Provide the (X, Y) coordinate of the cell's center where the given text is located.  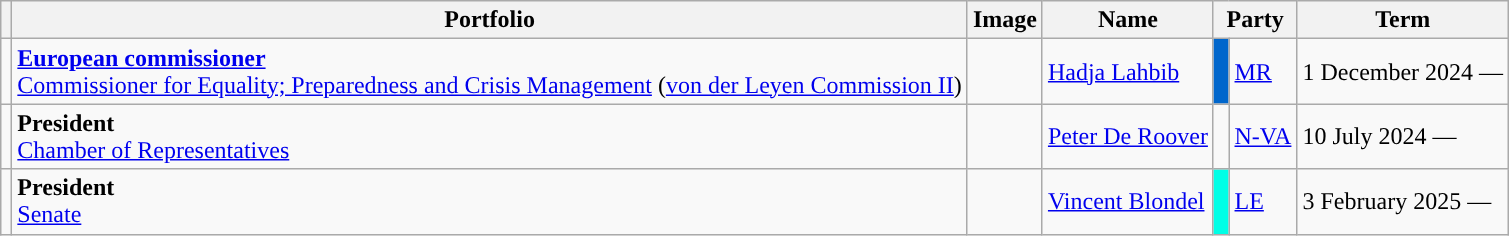
PresidentChamber of Representatives (490, 136)
Name (1128, 20)
MR (1263, 72)
3 February 2025 — (1403, 202)
N-VA (1263, 136)
Image (1004, 20)
European commissionerCommissioner for Equality; Preparedness and Crisis Management (von der Leyen Commission II) (490, 72)
Vincent Blondel (1128, 202)
1 December 2024 — (1403, 72)
Party (1255, 20)
Term (1403, 20)
Peter De Roover (1128, 136)
Hadja Lahbib (1128, 72)
PresidentSenate (490, 202)
10 July 2024 — (1403, 136)
Portfolio (490, 20)
LE (1263, 202)
